Return the [X, Y] coordinate for the center point of the cell that contains the specified text.  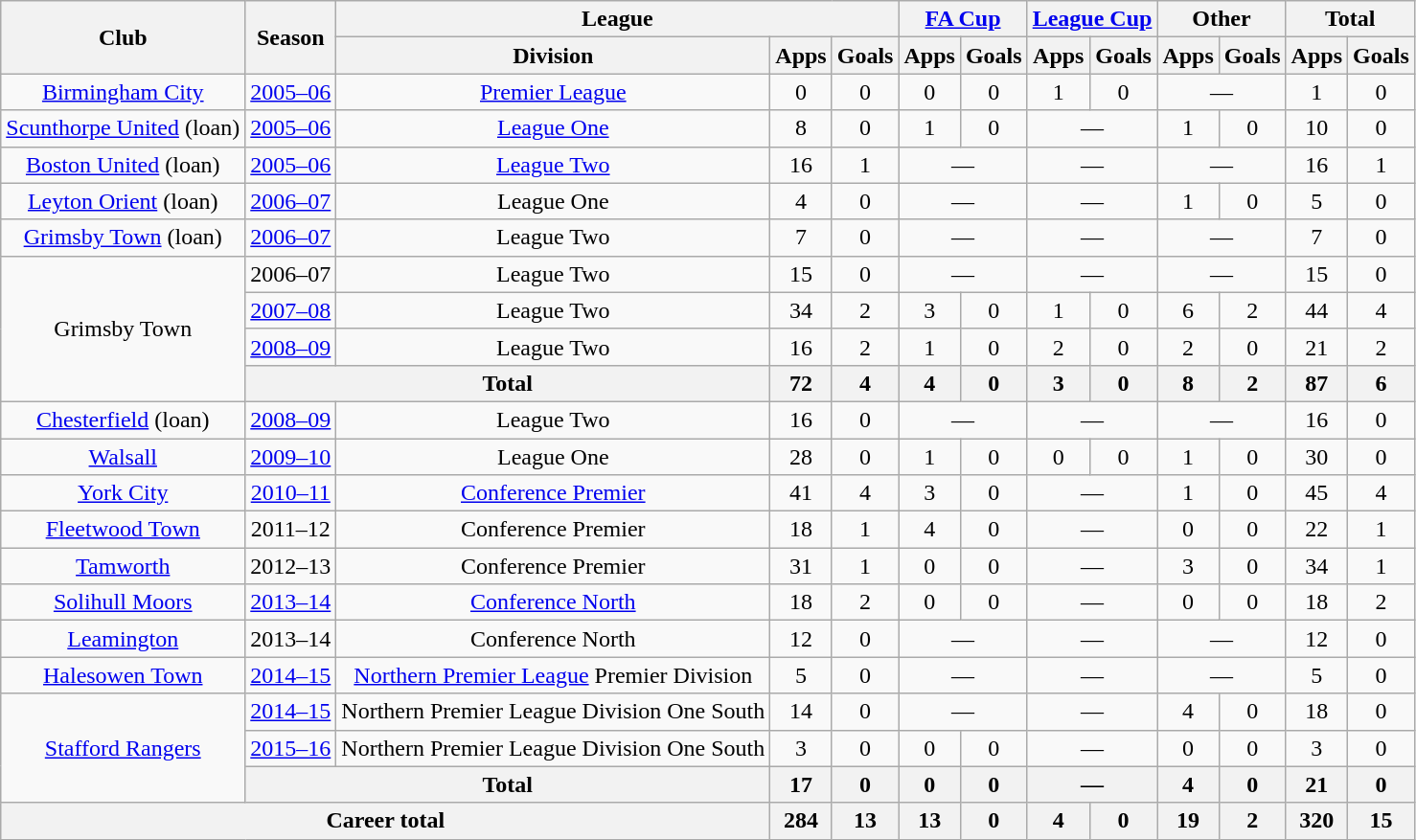
League Cup [1092, 19]
2007–08 [291, 310]
44 [1316, 310]
Fleetwood Town [123, 530]
Scunthorpe United (loan) [123, 128]
Boston United (loan) [123, 165]
Grimsby Town (loan) [123, 238]
284 [801, 821]
Halesowen Town [123, 675]
41 [801, 493]
Career total [385, 821]
Walsall [123, 457]
Grimsby Town [123, 329]
Premier League [554, 92]
Stafford Rangers [123, 748]
2010–11 [291, 493]
Leyton Orient (loan) [123, 201]
League [617, 19]
2012–13 [291, 566]
York City [123, 493]
Division [554, 56]
19 [1188, 821]
30 [1316, 457]
72 [801, 383]
10 [1316, 128]
Other [1222, 19]
87 [1316, 383]
22 [1316, 530]
FA Cup [963, 19]
45 [1316, 493]
Chesterfield (loan) [123, 420]
Tamworth [123, 566]
2011–12 [291, 530]
28 [801, 457]
Solihull Moors [123, 602]
14 [801, 712]
Northern Premier League Premier Division [554, 675]
Season [291, 37]
31 [801, 566]
2009–10 [291, 457]
Club [123, 37]
17 [801, 784]
2015–16 [291, 748]
Birmingham City [123, 92]
Leamington [123, 639]
320 [1316, 821]
